Extract the [X, Y] coordinate from the center of the cell holding the provided text.  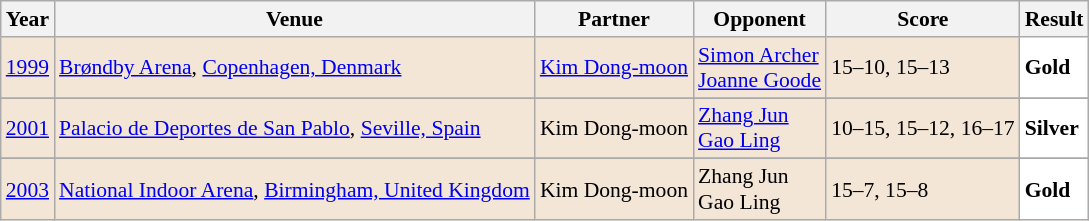
1999 [28, 68]
Venue [294, 19]
Result [1054, 19]
Partner [614, 19]
Silver [1054, 128]
15–10, 15–13 [923, 68]
Palacio de Deportes de San Pablo, Seville, Spain [294, 128]
Brøndby Arena, Copenhagen, Denmark [294, 68]
10–15, 15–12, 16–17 [923, 128]
Year [28, 19]
Opponent [760, 19]
2001 [28, 128]
National Indoor Arena, Birmingham, United Kingdom [294, 190]
Simon Archer Joanne Goode [760, 68]
Score [923, 19]
15–7, 15–8 [923, 190]
2003 [28, 190]
